Find where the given text appears and provide that cell's center as (x, y) coordinate. 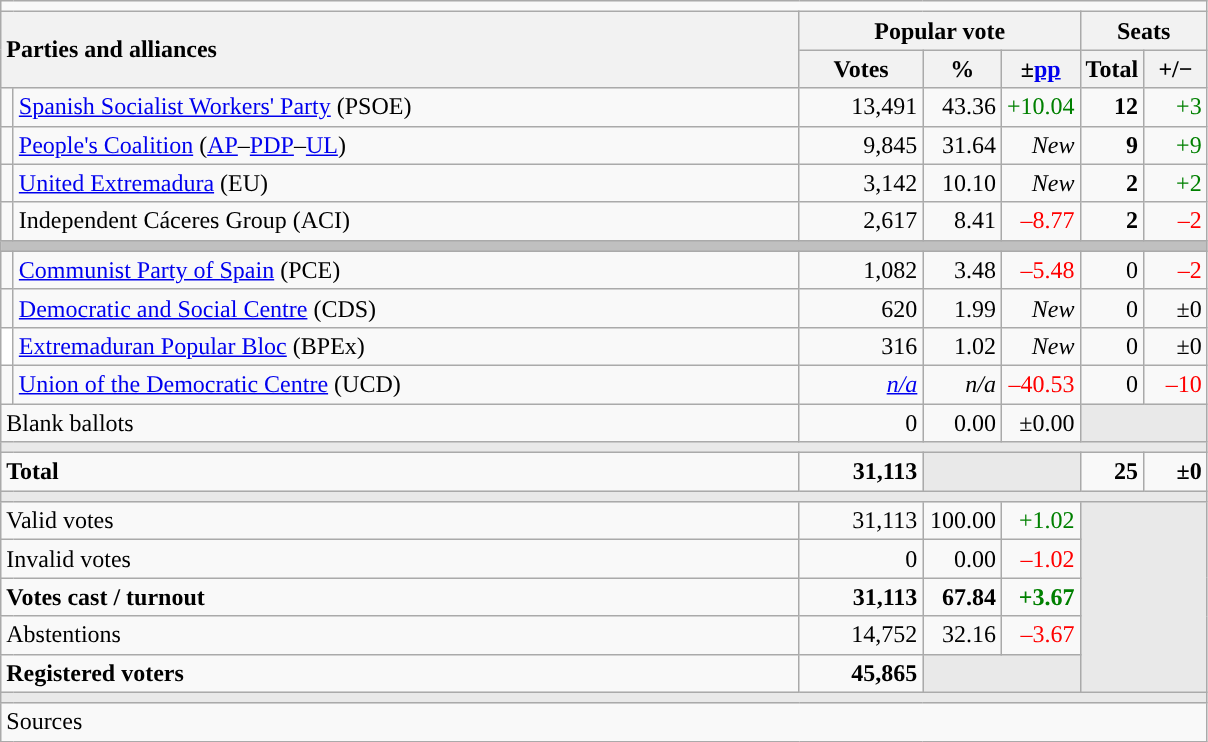
+9 (1176, 145)
–1.02 (1040, 559)
32.16 (962, 635)
Extremaduran Popular Bloc (BPEx) (406, 346)
±0.00 (1040, 423)
Votes (861, 69)
+2 (1176, 183)
8.41 (962, 221)
25 (1112, 472)
Seats (1144, 31)
9,845 (861, 145)
Abstentions (400, 635)
1,082 (861, 270)
31.64 (962, 145)
±pp (1040, 69)
+10.04 (1040, 107)
–40.53 (1040, 384)
12 (1112, 107)
2,617 (861, 221)
Spanish Socialist Workers' Party (PSOE) (406, 107)
14,752 (861, 635)
10.10 (962, 183)
Registered voters (400, 673)
+/− (1176, 69)
+3 (1176, 107)
1.02 (962, 346)
% (962, 69)
100.00 (962, 521)
9 (1112, 145)
Blank ballots (400, 423)
Popular vote (940, 31)
1.99 (962, 308)
67.84 (962, 597)
Valid votes (400, 521)
Invalid votes (400, 559)
–8.77 (1040, 221)
Independent Cáceres Group (ACI) (406, 221)
+1.02 (1040, 521)
45,865 (861, 673)
Votes cast / turnout (400, 597)
Parties and alliances (400, 50)
43.36 (962, 107)
Sources (604, 722)
+3.67 (1040, 597)
13,491 (861, 107)
Union of the Democratic Centre (UCD) (406, 384)
3.48 (962, 270)
Communist Party of Spain (PCE) (406, 270)
–10 (1176, 384)
Democratic and Social Centre (CDS) (406, 308)
–5.48 (1040, 270)
United Extremadura (EU) (406, 183)
3,142 (861, 183)
620 (861, 308)
People's Coalition (AP–PDP–UL) (406, 145)
316 (861, 346)
–3.67 (1040, 635)
